Determine the [x, y] coordinate at the center of the cell enclosing the given text.  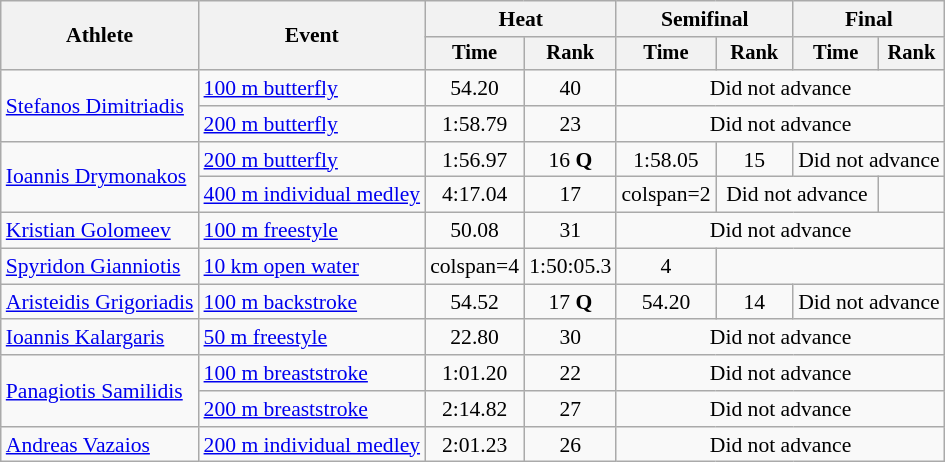
100 m backstroke [312, 302]
2:14.82 [474, 409]
30 [570, 338]
Panagiotis Samilidis [100, 390]
17 Q [570, 302]
10 km open water [312, 267]
22 [570, 373]
Ioannis Drymonakos [100, 178]
1:58.79 [474, 124]
Spyridon Gianniotis [100, 267]
14 [755, 302]
colspan=4 [474, 267]
15 [755, 160]
200 m breaststroke [312, 409]
17 [570, 195]
4:17.04 [474, 195]
Kristian Golomeev [100, 231]
23 [570, 124]
Final [869, 19]
Semifinal [704, 19]
1:50:05.3 [570, 267]
40 [570, 88]
100 m breaststroke [312, 373]
4 [666, 267]
1:56.97 [474, 160]
colspan=2 [666, 195]
31 [570, 231]
27 [570, 409]
Aristeidis Grigoriadis [100, 302]
100 m freestyle [312, 231]
16 Q [570, 160]
54.52 [474, 302]
Stefanos Dimitriadis [100, 106]
22.80 [474, 338]
Event [312, 36]
Heat [520, 19]
100 m butterfly [312, 88]
1:01.20 [474, 373]
50 m freestyle [312, 338]
1:58.05 [666, 160]
50.08 [474, 231]
Ioannis Kalargaris [100, 338]
Athlete [100, 36]
400 m individual medley [312, 195]
